Capture the cell that displays the provided text and extract its (X, Y) central coordinate. 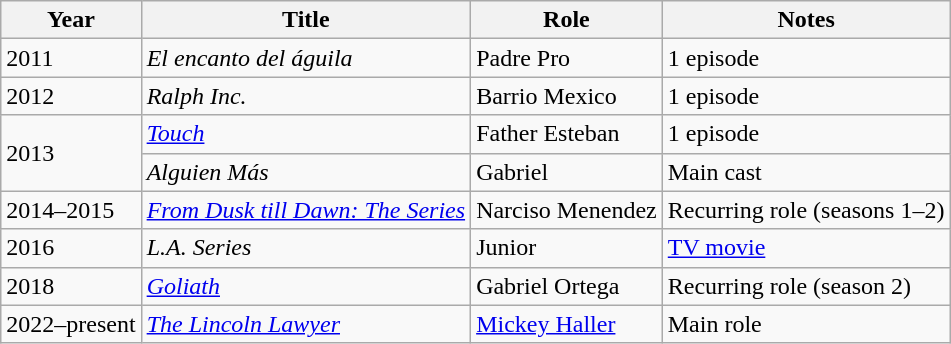
Goliath (306, 286)
2014–2015 (71, 210)
Alguien Más (306, 172)
Year (71, 20)
El encanto del águila (306, 58)
Padre Pro (567, 58)
Title (306, 20)
Main role (806, 324)
Recurring role (seasons 1–2) (806, 210)
2022–present (71, 324)
Father Esteban (567, 134)
Recurring role (season 2) (806, 286)
2013 (71, 153)
2011 (71, 58)
Gabriel Ortega (567, 286)
Junior (567, 248)
Ralph Inc. (306, 96)
2018 (71, 286)
Mickey Haller (567, 324)
Narciso Menendez (567, 210)
Gabriel (567, 172)
Notes (806, 20)
TV movie (806, 248)
Touch (306, 134)
2016 (71, 248)
L.A. Series (306, 248)
Barrio Mexico (567, 96)
2012 (71, 96)
Main cast (806, 172)
The Lincoln Lawyer (306, 324)
Role (567, 20)
From Dusk till Dawn: The Series (306, 210)
